Locate the cell with the specified text and output its [x, y] center coordinate. 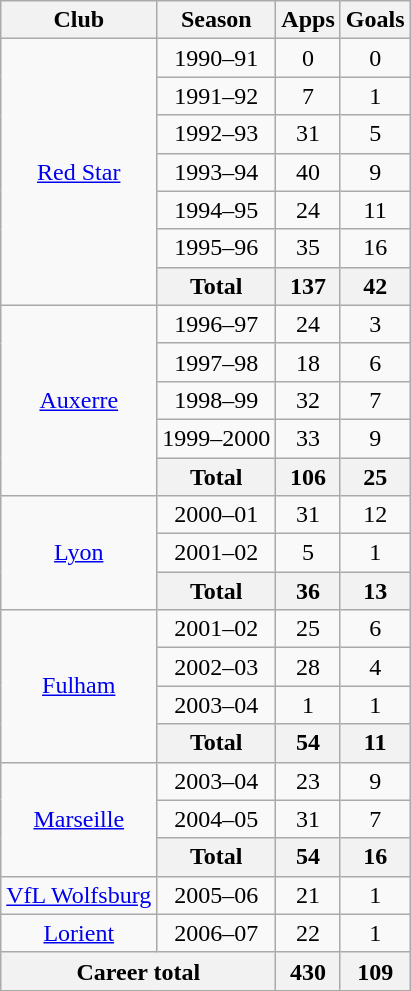
12 [375, 515]
3 [375, 324]
35 [308, 248]
36 [308, 591]
32 [308, 400]
13 [375, 591]
Lorient [79, 933]
23 [308, 781]
Season [216, 20]
1998–99 [216, 400]
Red Star [79, 172]
1992–93 [216, 134]
1994–95 [216, 210]
40 [308, 172]
430 [308, 971]
Fulham [79, 686]
1991–92 [216, 96]
2006–07 [216, 933]
22 [308, 933]
2005–06 [216, 895]
2002–03 [216, 667]
4 [375, 667]
2000–01 [216, 515]
1996–97 [216, 324]
Goals [375, 20]
1999–2000 [216, 438]
Marseille [79, 819]
28 [308, 667]
106 [308, 477]
VfL Wolfsburg [79, 895]
2004–05 [216, 819]
Club [79, 20]
21 [308, 895]
Apps [308, 20]
1993–94 [216, 172]
1990–91 [216, 58]
1997–98 [216, 362]
Lyon [79, 553]
33 [308, 438]
109 [375, 971]
Career total [138, 971]
137 [308, 286]
42 [375, 286]
Auxerre [79, 400]
1995–96 [216, 248]
18 [308, 362]
